Identify which cell holds the provided text, then report its [x, y] central coordinate. 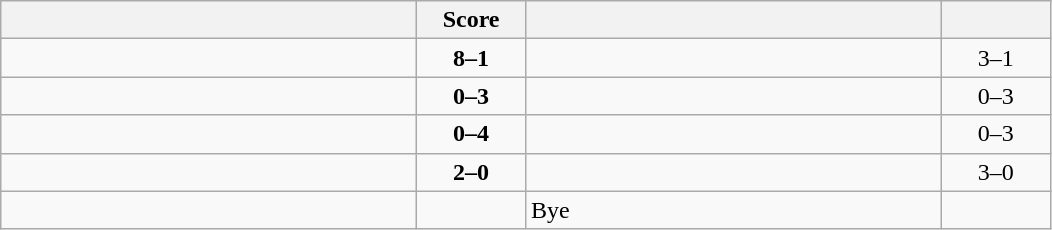
3–1 [996, 58]
0–4 [472, 134]
8–1 [472, 58]
3–0 [996, 172]
2–0 [472, 172]
Score [472, 20]
Bye [733, 210]
